For the text-containing cell, return its midpoint in [x, y] coordinate format. 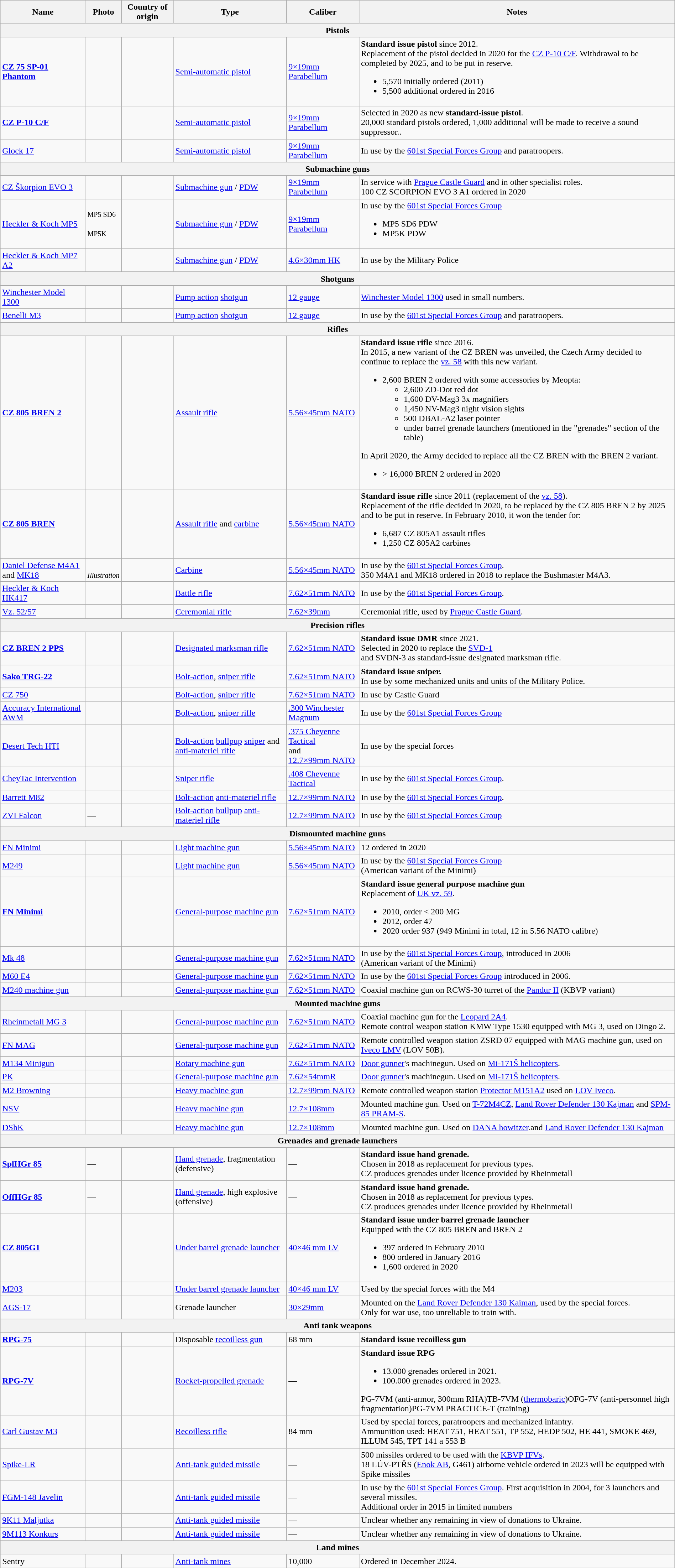
Pistols [337, 30]
Heckler & Koch MP5 [43, 224]
CheyTac Intervention [43, 779]
Accuracy International AWM [43, 713]
84 mm [323, 1432]
CZ BREN 2 PPS [43, 648]
Remote controlled weapon station ZSRD 07 equipped with MAG machine gun, used on Iveco LMV (LOV 50B). [517, 1045]
Glock 17 [43, 150]
Land mines [337, 1547]
In use by the Military Police [517, 260]
Rotary machine gun [230, 1063]
Notes [517, 12]
Ceremonial rifle [230, 612]
DShK [43, 1127]
Rifles [337, 329]
M134 Minigun [43, 1063]
M203 [43, 1289]
Bolt-action bullpup anti-materiel rifle [230, 815]
Precision rifles [337, 625]
FGM-148 Javelin [43, 1497]
Remote controlled weapon station Protector M151A2 used on LOV Iveco. [517, 1090]
In use by the special forces [517, 746]
Mounted machine gun. Used on T-72M4CZ, Land Rover Defender 130 Kajman and SPM-85 PRAM-S. [517, 1108]
Used by the special forces with the M4 [517, 1289]
Sniper rifle [230, 779]
.375 Cheyenne Tactical and 12.7×99mm NATO [323, 746]
M60 E4 [43, 976]
Heckler & Koch HK417 [43, 593]
Standard issue recoilless gun [517, 1339]
Mounted machine gun. Used on DANA howitzer.and Land Rover Defender 130 Kajman [517, 1127]
Standard issue sniper.In use by some mechanized units and units of the Military Police. [517, 676]
Bolt-action bullpup sniper and anti-materiel rifle [230, 746]
Anti tank weapons [337, 1326]
Designated marksman rifle [230, 648]
9M113 Konkurs [43, 1534]
Sentry [43, 1561]
Rheinmetall MG 3 [43, 1022]
ZVI Falcon [43, 815]
Assault rifle and carbine [230, 524]
Grenade launcher [230, 1307]
Ordered in December 2024. [517, 1561]
NSV [43, 1108]
M240 machine gun [43, 990]
Mk 48 [43, 958]
Winchester Model 1300 used in small numbers. [517, 297]
Desert Tech HTI [43, 746]
4.6×30mm HK [323, 260]
Heckler & Koch MP7 A2 [43, 260]
Type [230, 12]
M249 [43, 866]
Selected in 2020 as new standard-issue pistol.20,000 standard pistols ordered, 1,000 additional will be made to receive a sound suppressor.. [517, 123]
7.62×39mm [323, 612]
OffHGr 85 [43, 1197]
Coaxial machine gun on RCWS-30 turret of the Pandur II (KBVP variant) [517, 990]
In use by the 601st Special Forces Group introduced in 2006. [517, 976]
10,000 [323, 1561]
In use by Castle Guard [517, 695]
RPG-7V [43, 1381]
Carl Gustav M3 [43, 1432]
CZ 805 BREN 2 [43, 412]
CZ 75 SP-01 Phantom [43, 72]
Battle rifle [230, 593]
Standard issue DMR since 2021.Selected in 2020 to replace the SVD-1and SVDN-3 as standard-issue designated marksman rifle. [517, 648]
CZ 750 [43, 695]
Daniel Defense M4A1 and MK18 [43, 570]
Carbine [230, 570]
Assault rifle [230, 412]
Coaxial machine gun for the Leopard 2A4.Remote control weapon station KMW Type 1530 equipped with MG 3, used on Dingo 2. [517, 1022]
In use by the 601st Special Forces Group, introduced in 2006(American variant of the Minimi) [517, 958]
68 mm [323, 1339]
Spike-LR [43, 1464]
Recoilless rifle [230, 1432]
.300 Winchester Magnum [323, 713]
9K11 Maljutka [43, 1520]
Vz. 52/57 [43, 612]
In use by the 601st Special Forces Group. First acquisition in 2004, for 3 launchers and several missiles.Additional order in 2015 in limited numbers [517, 1497]
In use by the 601st Special Forces GroupMP5 SD6 PDWMP5K PDW [517, 224]
Rocket-propelled grenade [230, 1381]
500 missiles ordered to be used with the KBVP IFVs.18 LÚV-PTŘS (Enok AB, G461) airborne vehicle ordered in 2023 will be equipped with Spike missiles [517, 1464]
Submachine guns [337, 169]
Country of origin [147, 12]
Winchester Model 1300 [43, 297]
12 ordered in 2020 [517, 847]
Shotguns [337, 279]
Illustration [103, 570]
CZ Škorpion EVO 3 [43, 187]
Bolt-action anti-materiel rifle [230, 797]
Hand grenade, fragmentation (defensive) [230, 1164]
CZ 805 BREN [43, 524]
Hand grenade, high explosive (offensive) [230, 1197]
MP5 SD6MP5K [103, 224]
Mounted machine guns [337, 1003]
In service with Prague Castle Guard and in other specialist roles.100 CZ SCORPION EVO 3 A1 ordered in 2020 [517, 187]
7.62×54mmR [323, 1077]
Sako TRG-22 [43, 676]
Dismounted machine guns [337, 834]
Name [43, 12]
Disposable recoilless gun [230, 1339]
Ceremonial rifle, used by Prague Castle Guard. [517, 612]
PK [43, 1077]
Anti-tank mines [230, 1561]
FN MAG [43, 1045]
Barrett M82 [43, 797]
RPG-75 [43, 1339]
In use by the 601st Special Forces Group(American variant of the Minimi) [517, 866]
CZ P-10 C/F [43, 123]
AGS-17 [43, 1307]
30×29mm [323, 1307]
SplHGr 85 [43, 1164]
Mounted on the Land Rover Defender 130 Kajman, used by the special forces.Only for war use, too unreliable to train with. [517, 1307]
Caliber [323, 12]
In use by the 601st Special Forces Group.350 M4A1 and MK18 ordered in 2018 to replace the Bushmaster M4A3. [517, 570]
Benelli M3 [43, 315]
.408 Cheyenne Tactical [323, 779]
Grenades and grenade launchers [337, 1141]
M2 Browning [43, 1090]
Photo [103, 12]
CZ 805G1 [43, 1248]
